Detect which cell encompasses the target text, then output its (x, y) center coordinate. 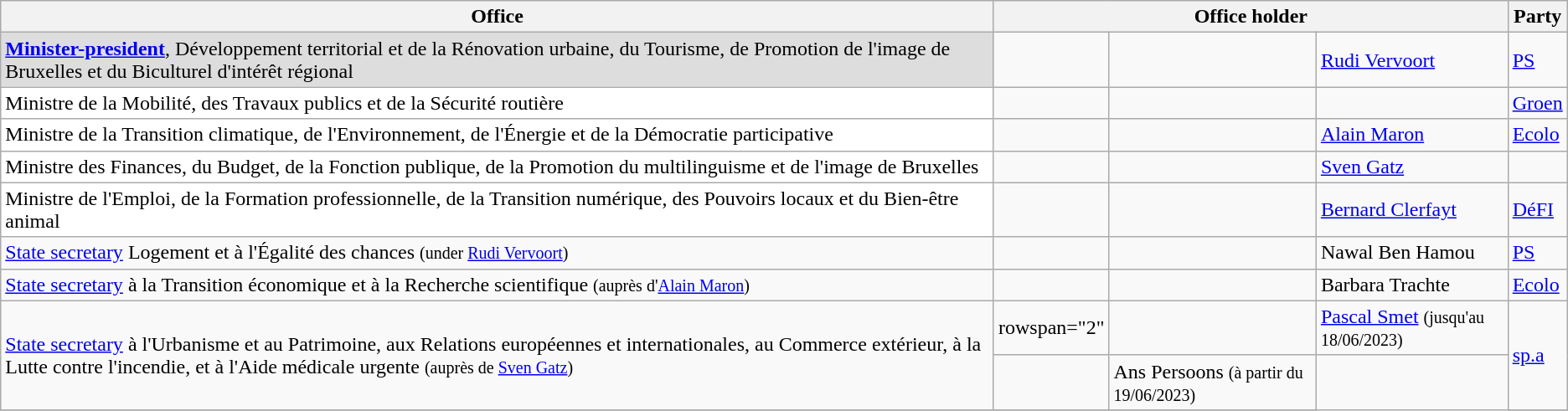
rowspan="2" (1051, 328)
Party (1538, 17)
State secretary à la Transition économique et à la Recherche scientifique (auprès d'Alain Maron) (498, 285)
Pascal Smet (jusqu'au 18/06/2023) (1412, 328)
Office holder (1251, 17)
Barbara Trachte (1412, 285)
Ministre de la Transition climatique, de l'Environnement, de l'Énergie et de la Démocratie participative (498, 135)
Ans Persoons (à partir du 19/06/2023) (1213, 382)
DéFI (1538, 209)
Alain Maron (1412, 135)
Office (498, 17)
Sven Gatz (1412, 167)
Ministre de l'Emploi, de la Formation professionnelle, de la Transition numérique, des Pouvoirs locaux et du Bien-être animal (498, 209)
sp.a (1538, 355)
Nawal Ben Hamou (1412, 253)
Rudi Vervoort (1412, 60)
Bernard Clerfayt (1412, 209)
State secretary Logement et à l'Égalité des chances (under Rudi Vervoort) (498, 253)
Groen (1538, 103)
Ministre de la Mobilité, des Travaux publics et de la Sécurité routière (498, 103)
Ministre des Finances, du Budget, de la Fonction publique, de la Promotion du multilinguisme et de l'image de Bruxelles (498, 167)
